Pinpoint the cell where the given text exists, returning its [X, Y] midpoint coordinate. 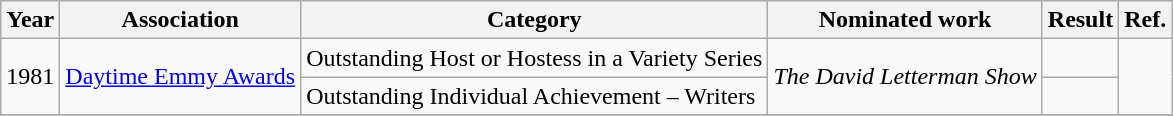
Nominated work [905, 20]
Daytime Emmy Awards [180, 77]
Category [534, 20]
Association [180, 20]
The David Letterman Show [905, 77]
Ref. [1146, 20]
Outstanding Individual Achievement – Writers [534, 96]
Result [1080, 20]
1981 [30, 77]
Outstanding Host or Hostess in a Variety Series [534, 58]
Year [30, 20]
